Provide the (X, Y) coordinate of the cell's center where the given text is located.  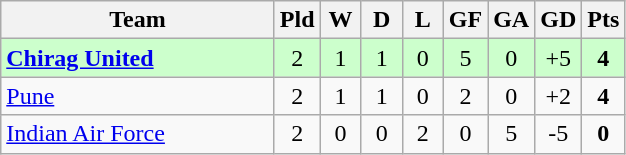
Team (138, 20)
Pune (138, 96)
GD (558, 20)
GF (465, 20)
+2 (558, 96)
Chirag United (138, 58)
W (340, 20)
GA (512, 20)
Pld (297, 20)
+5 (558, 58)
Pts (604, 20)
-5 (558, 134)
L (422, 20)
Indian Air Force (138, 134)
D (382, 20)
